Search for the cell housing the specified text and yield its (X, Y) center coordinate. 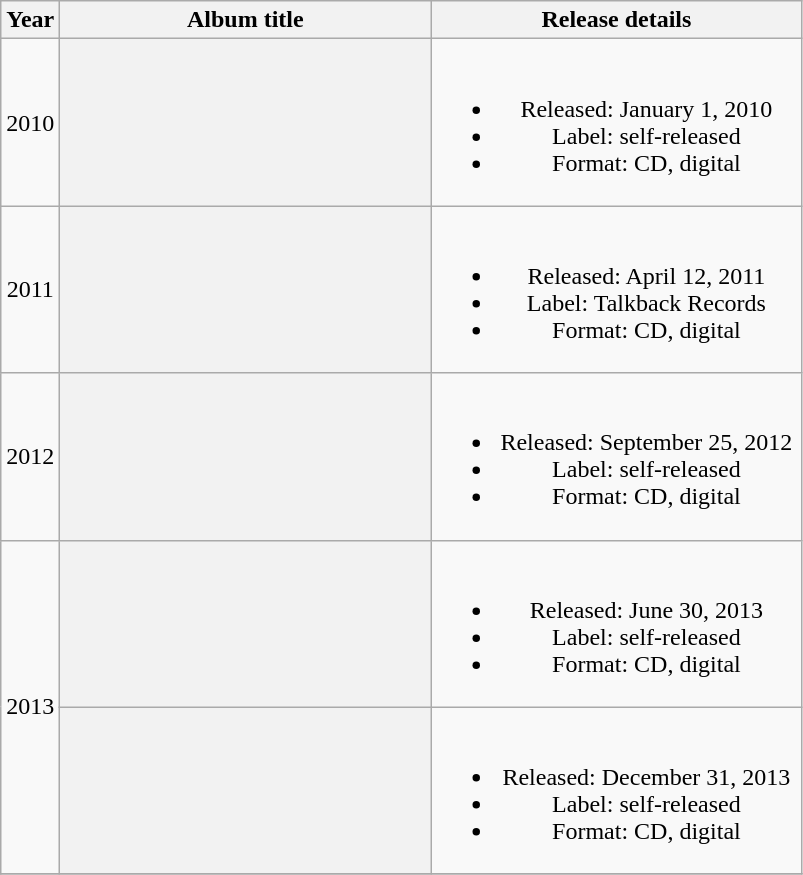
Released: December 31, 2013Label: self-releasedFormat: CD, digital (616, 790)
Released: September 25, 2012Label: self-releasedFormat: CD, digital (616, 456)
2010 (30, 122)
Release details (616, 20)
2011 (30, 290)
Released: January 1, 2010Label: self-releasedFormat: CD, digital (616, 122)
2013 (30, 707)
Released: April 12, 2011Label: Talkback RecordsFormat: CD, digital (616, 290)
Album title (246, 20)
2012 (30, 456)
Year (30, 20)
Released: June 30, 2013Label: self-releasedFormat: CD, digital (616, 624)
